Scan for the cell matching the given text and deliver its [X, Y] coordinate at center. 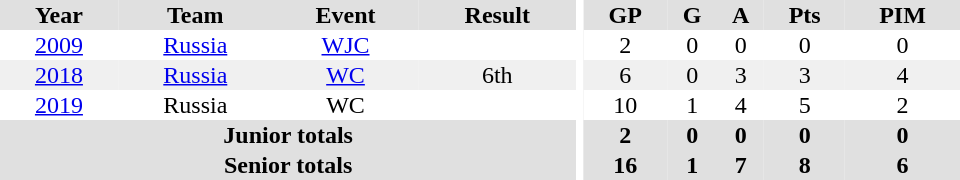
Event [346, 15]
16 [625, 165]
Result [497, 15]
G [692, 15]
5 [804, 105]
10 [625, 105]
WJC [346, 45]
2009 [59, 45]
2018 [59, 75]
Pts [804, 15]
Senior totals [288, 165]
A [740, 15]
8 [804, 165]
Team [196, 15]
6th [497, 75]
GP [625, 15]
PIM [902, 15]
Junior totals [288, 135]
2019 [59, 105]
7 [740, 165]
Year [59, 15]
